Pinpoint the cell where the given text exists, returning its (x, y) midpoint coordinate. 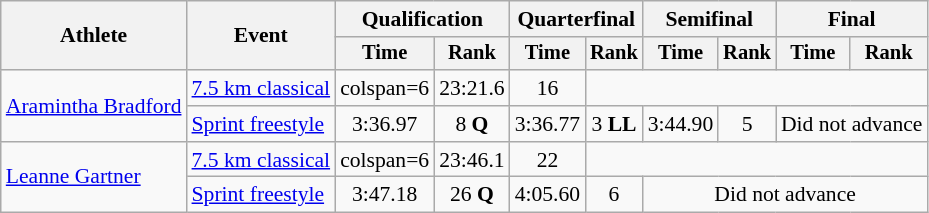
23:21.6 (472, 88)
23:46.1 (472, 160)
26 Q (472, 195)
Leanne Gartner (94, 178)
8 Q (472, 124)
3:47.18 (384, 195)
Athlete (94, 36)
Qualification (422, 19)
3:44.90 (680, 124)
Quarterfinal (576, 19)
Event (262, 36)
Final (852, 19)
3:36.77 (548, 124)
3 LL (614, 124)
22 (548, 160)
6 (614, 195)
3:36.97 (384, 124)
16 (548, 88)
5 (747, 124)
Aramintha Bradford (94, 106)
4:05.60 (548, 195)
Semifinal (710, 19)
